Provide the [X, Y] coordinate of the cell's center where the given text is located.  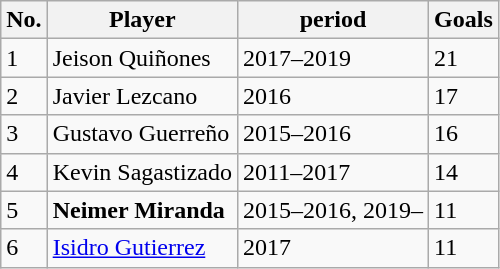
2016 [334, 96]
Gustavo Guerreño [142, 134]
period [334, 20]
Javier Lezcano [142, 96]
16 [464, 134]
Isidro Gutierrez [142, 248]
14 [464, 172]
3 [24, 134]
21 [464, 58]
Jeison Quiñones [142, 58]
Player [142, 20]
6 [24, 248]
2017 [334, 248]
Kevin Sagastizado [142, 172]
2015–2016, 2019– [334, 210]
Goals [464, 20]
2015–2016 [334, 134]
5 [24, 210]
No. [24, 20]
1 [24, 58]
4 [24, 172]
Neimer Miranda [142, 210]
17 [464, 96]
2011–2017 [334, 172]
2 [24, 96]
2017–2019 [334, 58]
